Return the (X, Y) coordinate for the center point of the cell that contains the specified text.  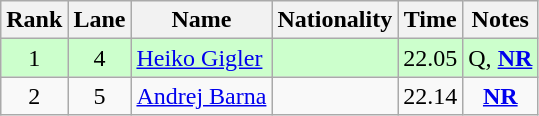
1 (34, 58)
Lane (100, 20)
22.05 (430, 58)
NR (500, 96)
2 (34, 96)
Q, NR (500, 58)
22.14 (430, 96)
Nationality (335, 20)
Andrej Barna (202, 96)
Rank (34, 20)
5 (100, 96)
Notes (500, 20)
Time (430, 20)
Heiko Gigler (202, 58)
Name (202, 20)
4 (100, 58)
